Provide the (X, Y) coordinate of the cell's center where the given text is located.  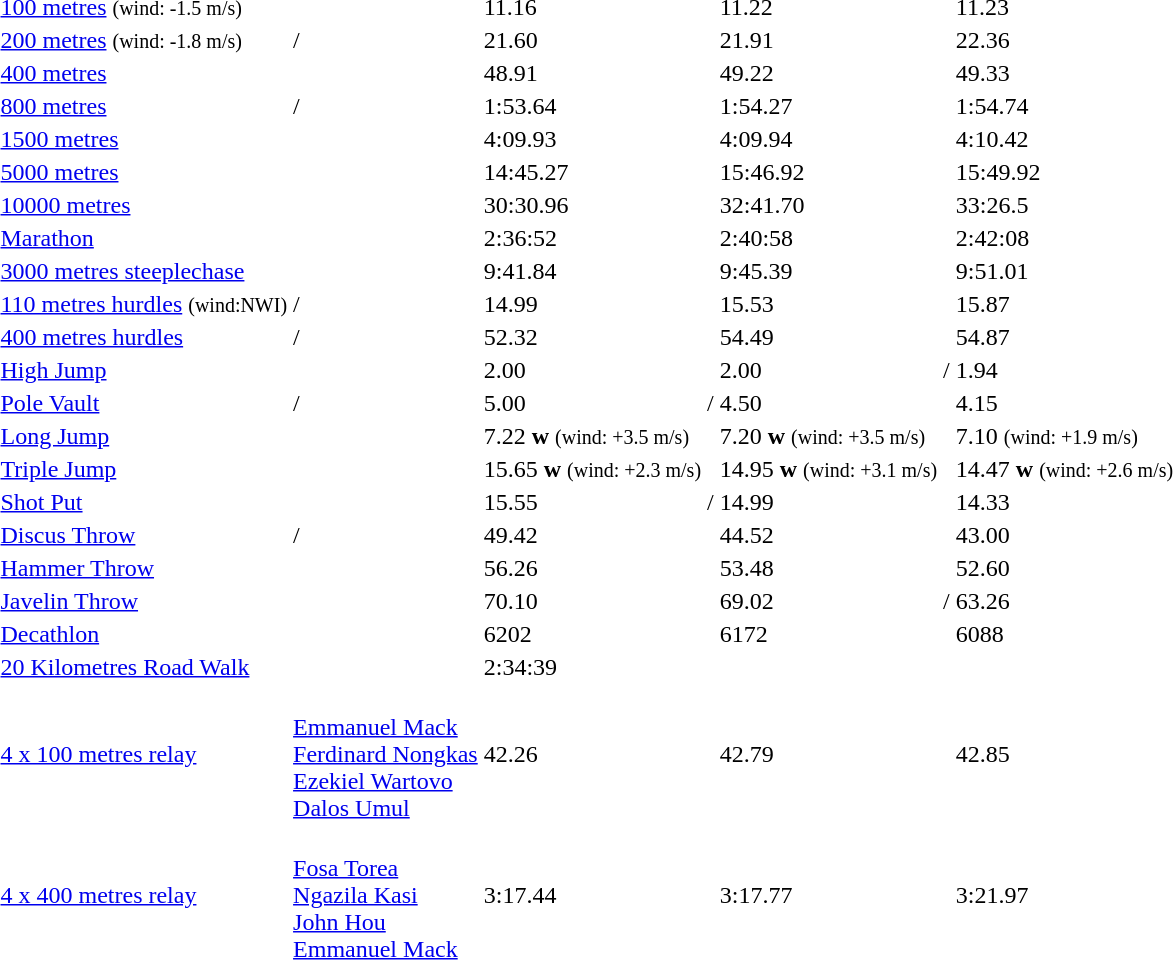
48.91 (592, 73)
21.91 (828, 40)
15:46.92 (828, 172)
53.48 (828, 568)
15.65 w (wind: +2.3 m/s) (592, 469)
14:45.27 (592, 172)
21.60 (592, 40)
14.95 w (wind: +3.1 m/s) (828, 469)
32:41.70 (828, 205)
9:45.39 (828, 271)
69.02 (828, 601)
4:09.93 (592, 139)
30:30.96 (592, 205)
42.26 (592, 754)
2:36:52 (592, 238)
6172 (828, 634)
Emmanuel Mack Ferdinard Nongkas Ezekiel Wartovo Dalos Umul (386, 754)
49.22 (828, 73)
7.22 w (wind: +3.5 m/s) (592, 436)
2:34:39 (592, 667)
52.32 (592, 337)
9:41.84 (592, 271)
7.20 w (wind: +3.5 m/s) (828, 436)
4:09.94 (828, 139)
2:40:58 (828, 238)
70.10 (592, 601)
1:54.27 (828, 106)
6202 (592, 634)
15.53 (828, 304)
4.50 (828, 403)
49.42 (592, 535)
5.00 (592, 403)
56.26 (592, 568)
42.79 (828, 754)
1:53.64 (592, 106)
54.49 (828, 337)
44.52 (828, 535)
15.55 (592, 502)
